Locate the cell with the specified text and output its (X, Y) center coordinate. 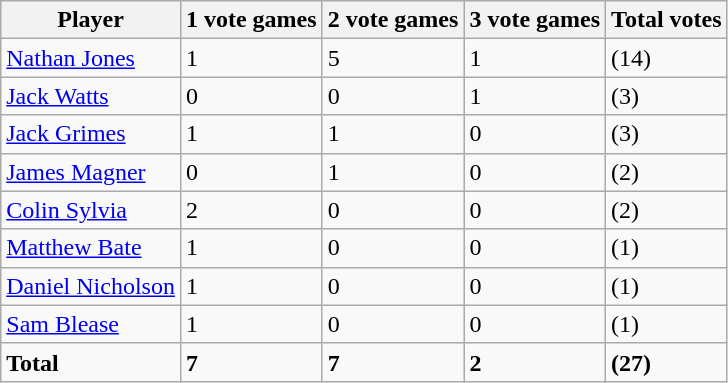
2 vote games (393, 20)
Total votes (667, 20)
3 vote games (535, 20)
Matthew Bate (91, 248)
(27) (667, 362)
5 (393, 58)
Nathan Jones (91, 58)
Jack Grimes (91, 134)
Sam Blease (91, 324)
(14) (667, 58)
Colin Sylvia (91, 210)
1 vote games (251, 20)
Jack Watts (91, 96)
Player (91, 20)
Total (91, 362)
James Magner (91, 172)
Daniel Nicholson (91, 286)
